From the cell containing the given text, extract its center point as [X, Y] coordinate. 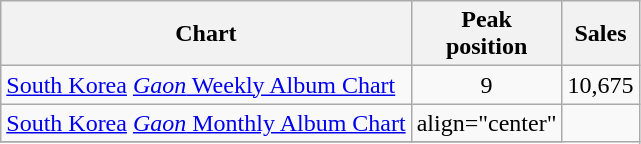
South Korea Gaon Monthly Album Chart [206, 123]
9 [486, 85]
Chart [206, 34]
align="center" [486, 123]
10,675 [600, 85]
South Korea Gaon Weekly Album Chart [206, 85]
Sales [600, 34]
Peakposition [486, 34]
